Provide the (x, y) coordinate of the cell's center where the given text is located.  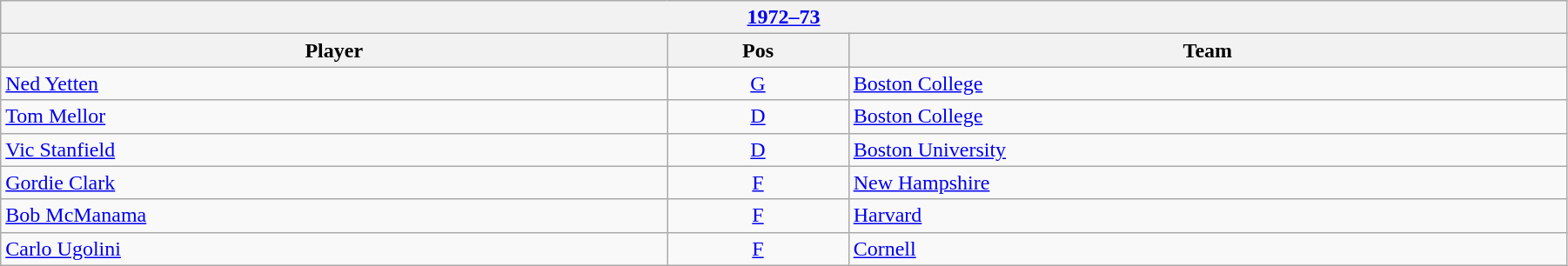
Vic Stanfield (334, 150)
Team (1208, 50)
Ned Yetten (334, 83)
Gordie Clark (334, 183)
New Hampshire (1208, 183)
Pos (758, 50)
Player (334, 50)
Cornell (1208, 249)
Carlo Ugolini (334, 249)
Bob McManama (334, 216)
Boston University (1208, 150)
1972–73 (784, 17)
Tom Mellor (334, 116)
G (758, 83)
Harvard (1208, 216)
